Search for the cell housing the specified text and yield its [x, y] center coordinate. 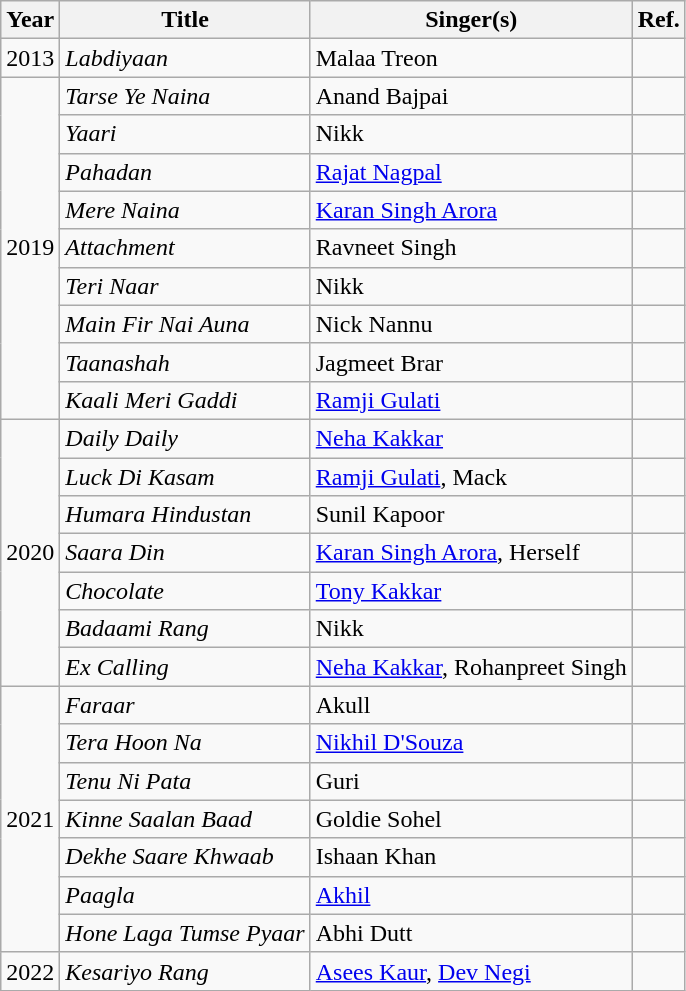
Title [185, 20]
Attachment [185, 248]
2021 [30, 819]
Year [30, 20]
Nikhil D'Souza [471, 743]
Goldie Sohel [471, 819]
Ramji Gulati [471, 400]
Ramji Gulati, Mack [471, 477]
Neha Kakkar, Rohanpreet Singh [471, 667]
2020 [30, 552]
Chocolate [185, 591]
Kesariyo Rang [185, 971]
Daily Daily [185, 438]
Tarse Ye Naina [185, 96]
Akull [471, 705]
Pahadan [185, 172]
Dekhe Saare Khwaab [185, 857]
Taanashah [185, 362]
Karan Singh Arora, Herself [471, 553]
Anand Bajpai [471, 96]
Kaali Meri Gaddi [185, 400]
Abhi Dutt [471, 933]
Ishaan Khan [471, 857]
Faraar [185, 705]
Ref. [658, 20]
Saara Din [185, 553]
Ex Calling [185, 667]
Teri Naar [185, 286]
Sunil Kapoor [471, 515]
Yaari [185, 134]
Tony Kakkar [471, 591]
Jagmeet Brar [471, 362]
Neha Kakkar [471, 438]
2013 [30, 58]
Luck Di Kasam [185, 477]
Mere Naina [185, 210]
Tenu Ni Pata [185, 781]
2022 [30, 971]
Labdiyaan [185, 58]
Kinne Saalan Baad [185, 819]
Guri [471, 781]
2019 [30, 248]
Hone Laga Tumse Pyaar [185, 933]
Singer(s) [471, 20]
Malaa Treon [471, 58]
Paagla [185, 895]
Asees Kaur, Dev Negi [471, 971]
Rajat Nagpal [471, 172]
Humara Hindustan [185, 515]
Badaami Rang [185, 629]
Ravneet Singh [471, 248]
Nick Nannu [471, 324]
Akhil [471, 895]
Karan Singh Arora [471, 210]
Main Fir Nai Auna [185, 324]
Tera Hoon Na [185, 743]
